Identify which cell holds the provided text, then report its (x, y) central coordinate. 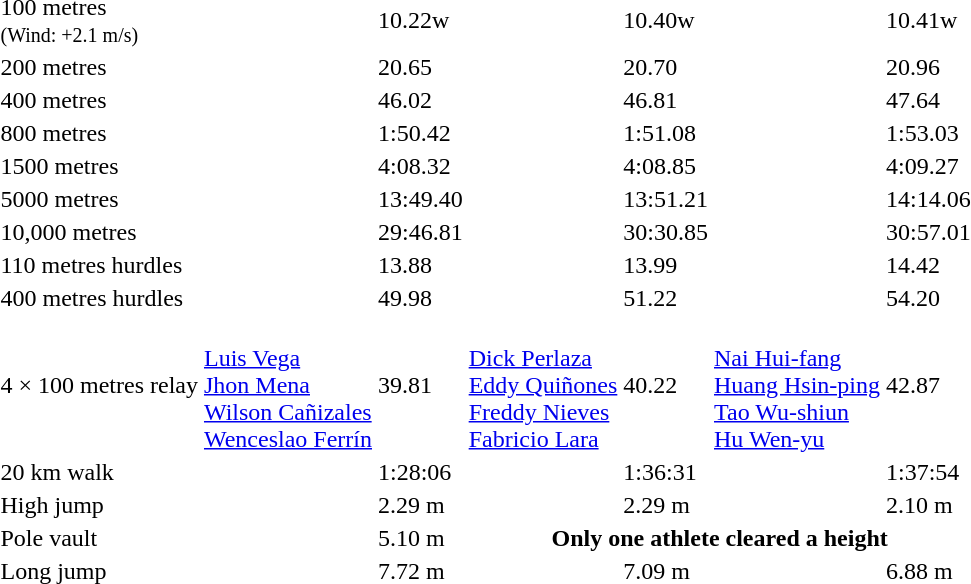
4:08.32 (420, 166)
1:50.42 (420, 133)
29:46.81 (420, 232)
46.02 (420, 100)
13:51.21 (666, 199)
4:08.85 (666, 166)
13.99 (666, 265)
Dick PerlazaEddy QuiñonesFreddy NievesFabricio Lara (543, 385)
49.98 (420, 298)
51.22 (666, 298)
1:51.08 (666, 133)
30:30.85 (666, 232)
40.22 (666, 385)
46.81 (666, 100)
13:49.40 (420, 199)
Nai Hui-fangHuang Hsin-pingTao Wu-shiunHu Wen-yu (798, 385)
20.70 (666, 67)
39.81 (420, 385)
5.10 m (420, 538)
1:36:31 (666, 472)
1:28:06 (420, 472)
Luis VegaJhon MenaWilson CañizalesWenceslao Ferrín (288, 385)
13.88 (420, 265)
20.65 (420, 67)
